Identify which cell holds the provided text, then report its (x, y) central coordinate. 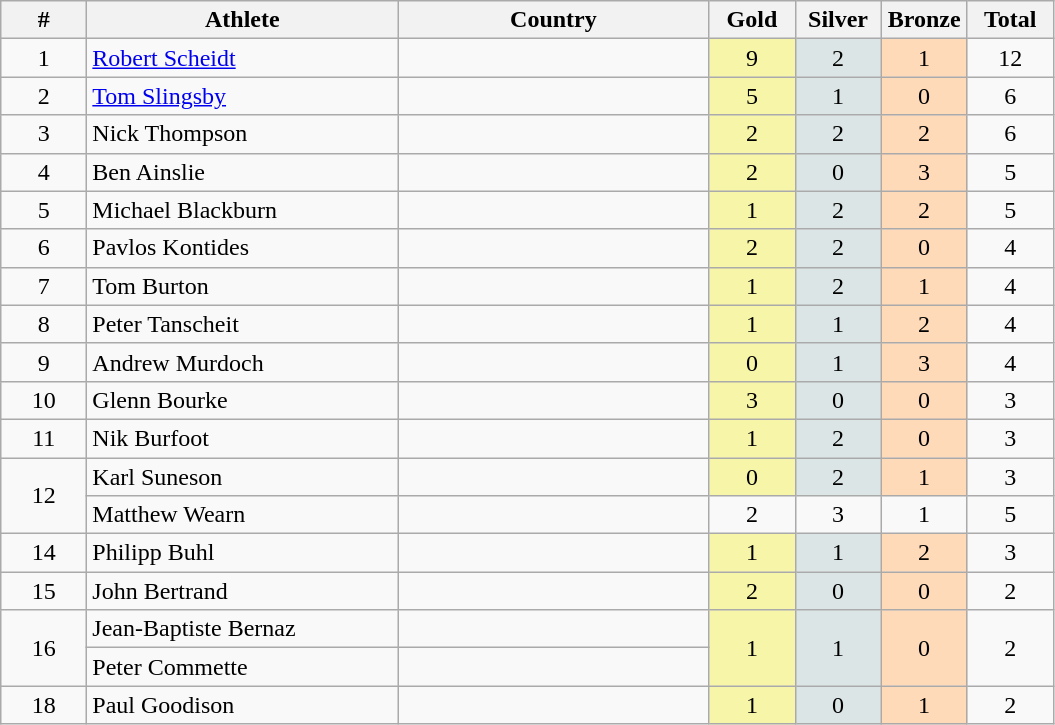
Athlete (242, 20)
Tom Slingsby (242, 96)
# (44, 20)
Robert Scheidt (242, 58)
Andrew Murdoch (242, 362)
Nick Thompson (242, 134)
John Bertrand (242, 591)
Pavlos Kontides (242, 248)
Peter Tanscheit (242, 324)
Paul Goodison (242, 705)
Country (554, 20)
15 (44, 591)
Tom Burton (242, 286)
Bronze (924, 20)
18 (44, 705)
7 (44, 286)
Jean-Baptiste Bernaz (242, 629)
Michael Blackburn (242, 210)
16 (44, 648)
Karl Suneson (242, 477)
Matthew Wearn (242, 515)
Peter Commette (242, 667)
11 (44, 438)
Silver (838, 20)
Philipp Buhl (242, 553)
10 (44, 400)
Nik Burfoot (242, 438)
Gold (752, 20)
Glenn Bourke (242, 400)
8 (44, 324)
Ben Ainslie (242, 172)
Total (1010, 20)
14 (44, 553)
